From the cell containing the given text, extract its center point as [X, Y] coordinate. 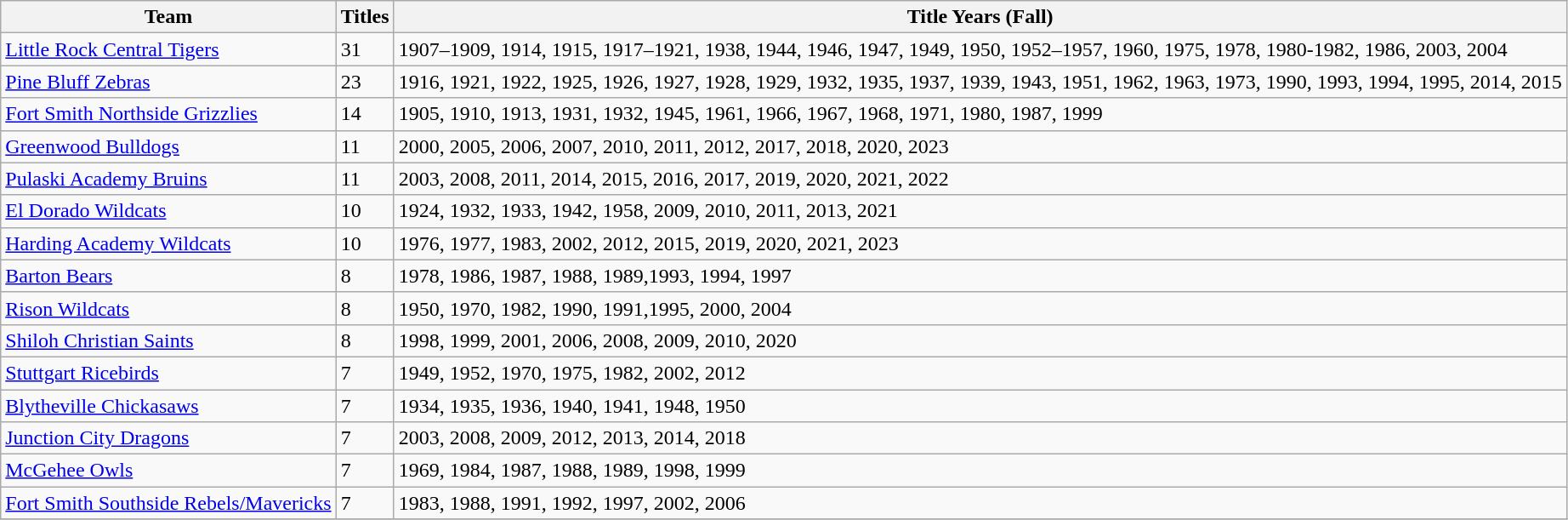
14 [365, 114]
1976, 1977, 1983, 2002, 2012, 2015, 2019, 2020, 2021, 2023 [980, 243]
1950, 1970, 1982, 1990, 1991,1995, 2000, 2004 [980, 308]
Fort Smith Northside Grizzlies [168, 114]
2003, 2008, 2009, 2012, 2013, 2014, 2018 [980, 438]
Shiloh Christian Saints [168, 340]
Barton Bears [168, 276]
1905, 1910, 1913, 1931, 1932, 1945, 1961, 1966, 1967, 1968, 1971, 1980, 1987, 1999 [980, 114]
Pulaski Academy Bruins [168, 179]
1998, 1999, 2001, 2006, 2008, 2009, 2010, 2020 [980, 340]
Stuttgart Ricebirds [168, 373]
1916, 1921, 1922, 1925, 1926, 1927, 1928, 1929, 1932, 1935, 1937, 1939, 1943, 1951, 1962, 1963, 1973, 1990, 1993, 1994, 1995, 2014, 2015 [980, 82]
Fort Smith Southside Rebels/Mavericks [168, 503]
Blytheville Chickasaws [168, 406]
1949, 1952, 1970, 1975, 1982, 2002, 2012 [980, 373]
23 [365, 82]
2003, 2008, 2011, 2014, 2015, 2016, 2017, 2019, 2020, 2021, 2022 [980, 179]
Titles [365, 17]
Greenwood Bulldogs [168, 146]
McGehee Owls [168, 471]
El Dorado Wildcats [168, 211]
2000, 2005, 2006, 2007, 2010, 2011, 2012, 2017, 2018, 2020, 2023 [980, 146]
Title Years (Fall) [980, 17]
1978, 1986, 1987, 1988, 1989,1993, 1994, 1997 [980, 276]
Team [168, 17]
Harding Academy Wildcats [168, 243]
Rison Wildcats [168, 308]
1969, 1984, 1987, 1988, 1989, 1998, 1999 [980, 471]
1934, 1935, 1936, 1940, 1941, 1948, 1950 [980, 406]
1983, 1988, 1991, 1992, 1997, 2002, 2006 [980, 503]
31 [365, 49]
1907–1909, 1914, 1915, 1917–1921, 1938, 1944, 1946, 1947, 1949, 1950, 1952–1957, 1960, 1975, 1978, 1980-1982, 1986, 2003, 2004 [980, 49]
Junction City Dragons [168, 438]
Pine Bluff Zebras [168, 82]
1924, 1932, 1933, 1942, 1958, 2009, 2010, 2011, 2013, 2021 [980, 211]
Little Rock Central Tigers [168, 49]
